Return [x, y] of the center of cell containing provided text 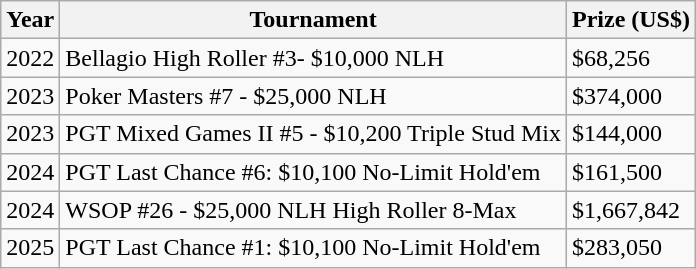
Poker Masters #7 - $25,000 NLH [314, 96]
Bellagio High Roller #3- $10,000 NLH [314, 58]
$283,050 [630, 248]
WSOP #26 - $25,000 NLH High Roller 8-Max [314, 210]
PGT Last Chance #6: $10,100 No-Limit Hold'em [314, 172]
Year [30, 20]
$144,000 [630, 134]
Tournament [314, 20]
PGT Mixed Games II #5 - $10,200 Triple Stud Mix [314, 134]
PGT Last Chance #1: $10,100 No-Limit Hold'em [314, 248]
Prize (US$) [630, 20]
$68,256 [630, 58]
$374,000 [630, 96]
$161,500 [630, 172]
$1,667,842 [630, 210]
2022 [30, 58]
2025 [30, 248]
